Detect which cell encompasses the target text, then output its (X, Y) center coordinate. 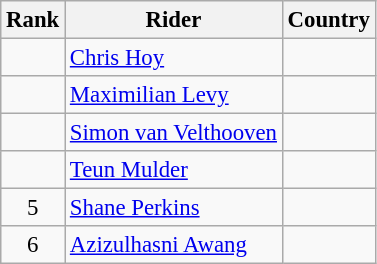
6 (33, 245)
Simon van Velthooven (174, 133)
Azizulhasni Awang (174, 245)
Chris Hoy (174, 58)
Rank (33, 20)
5 (33, 208)
Maximilian Levy (174, 95)
Rider (174, 20)
Teun Mulder (174, 170)
Shane Perkins (174, 208)
Country (328, 20)
